Locate the cell with the specified text and output its [X, Y] center coordinate. 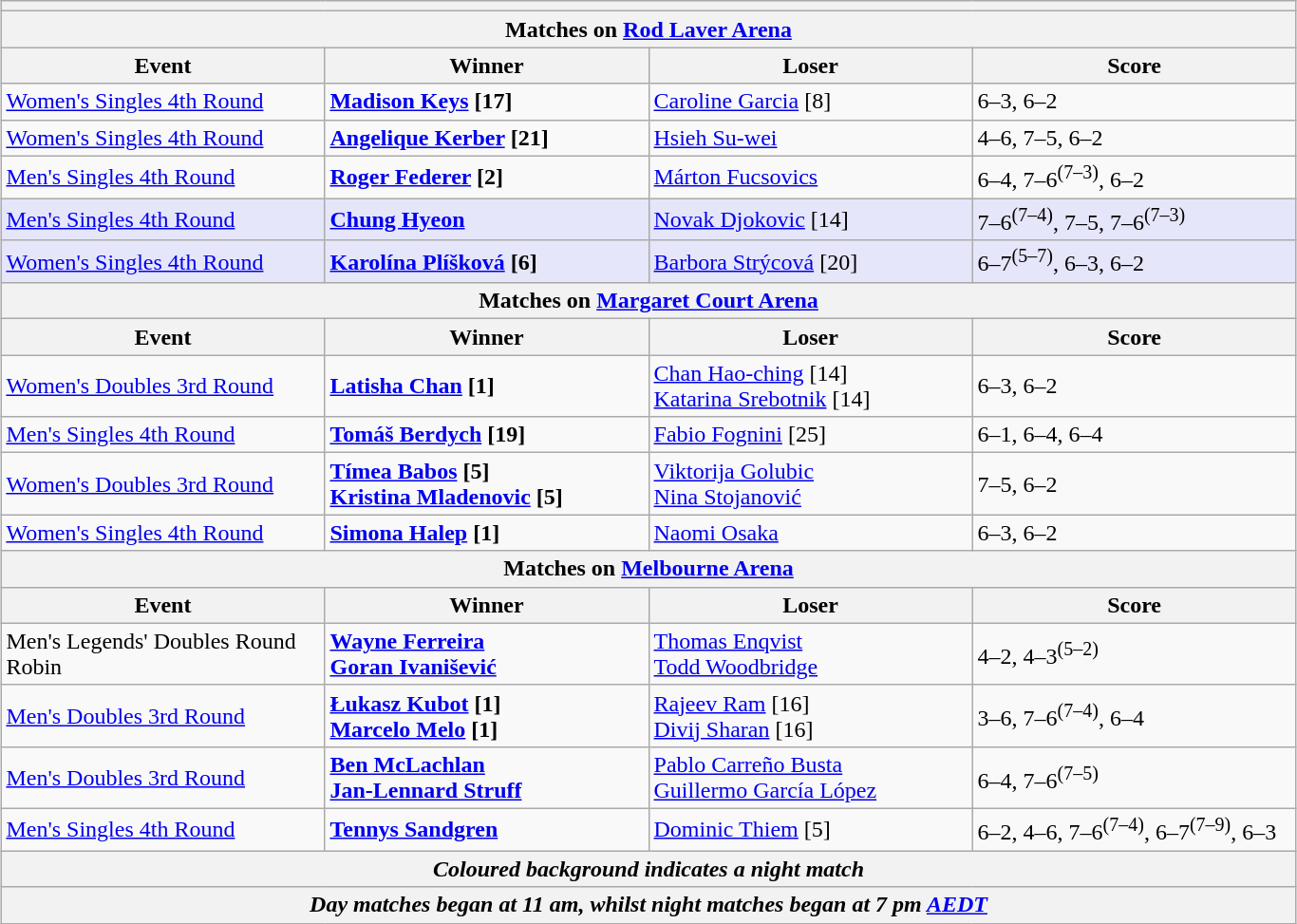
Roger Federer [2] [486, 177]
4–6, 7–5, 6–2 [1134, 138]
Thomas Enqvist Todd Woodbridge [811, 653]
Naomi Osaka [811, 533]
Hsieh Su-wei [811, 138]
Simona Halep [1] [486, 533]
Men's Legends' Doubles Round Robin [163, 653]
6–7(5–7), 6–3, 6–2 [1134, 262]
Tennys Sandgren [486, 830]
Łukasz Kubot [1] Marcelo Melo [1] [486, 716]
6–4, 7–6(7–5) [1134, 777]
6–1, 6–4, 6–4 [1134, 435]
Madison Keys [17] [486, 102]
Latisha Chan [1] [486, 386]
Matches on Rod Laver Arena [648, 29]
Dominic Thiem [5] [811, 830]
Viktorija Golubic Nina Stojanović [811, 484]
Ben McLachlan Jan-Lennard Struff [486, 777]
Day matches began at 11 am, whilst night matches began at 7 pm AEDT [648, 905]
Wayne Ferreira Goran Ivanišević [486, 653]
Karolína Plíšková [6] [486, 262]
Rajeev Ram [16] Divij Sharan [16] [811, 716]
Tímea Babos [5] Kristina Mladenovic [5] [486, 484]
Fabio Fognini [25] [811, 435]
Novak Djokovic [14] [811, 220]
Pablo Carreño Busta Guillermo García López [811, 777]
Tomáš Berdych [19] [486, 435]
Barbora Strýcová [20] [811, 262]
Márton Fucsovics [811, 177]
Matches on Margaret Court Arena [648, 301]
Caroline Garcia [8] [811, 102]
6–2, 4–6, 7–6(7–4), 6–7(7–9), 6–3 [1134, 830]
7–5, 6–2 [1134, 484]
3–6, 7–6(7–4), 6–4 [1134, 716]
Matches on Melbourne Arena [648, 569]
Chan Hao-ching [14] Katarina Srebotnik [14] [811, 386]
Chung Hyeon [486, 220]
7–6(7–4), 7–5, 7–6(7–3) [1134, 220]
Coloured background indicates a night match [648, 869]
Angelique Kerber [21] [486, 138]
4–2, 4–3(5–2) [1134, 653]
6–4, 7–6(7–3), 6–2 [1134, 177]
